For the text-containing cell, return its midpoint in (x, y) coordinate format. 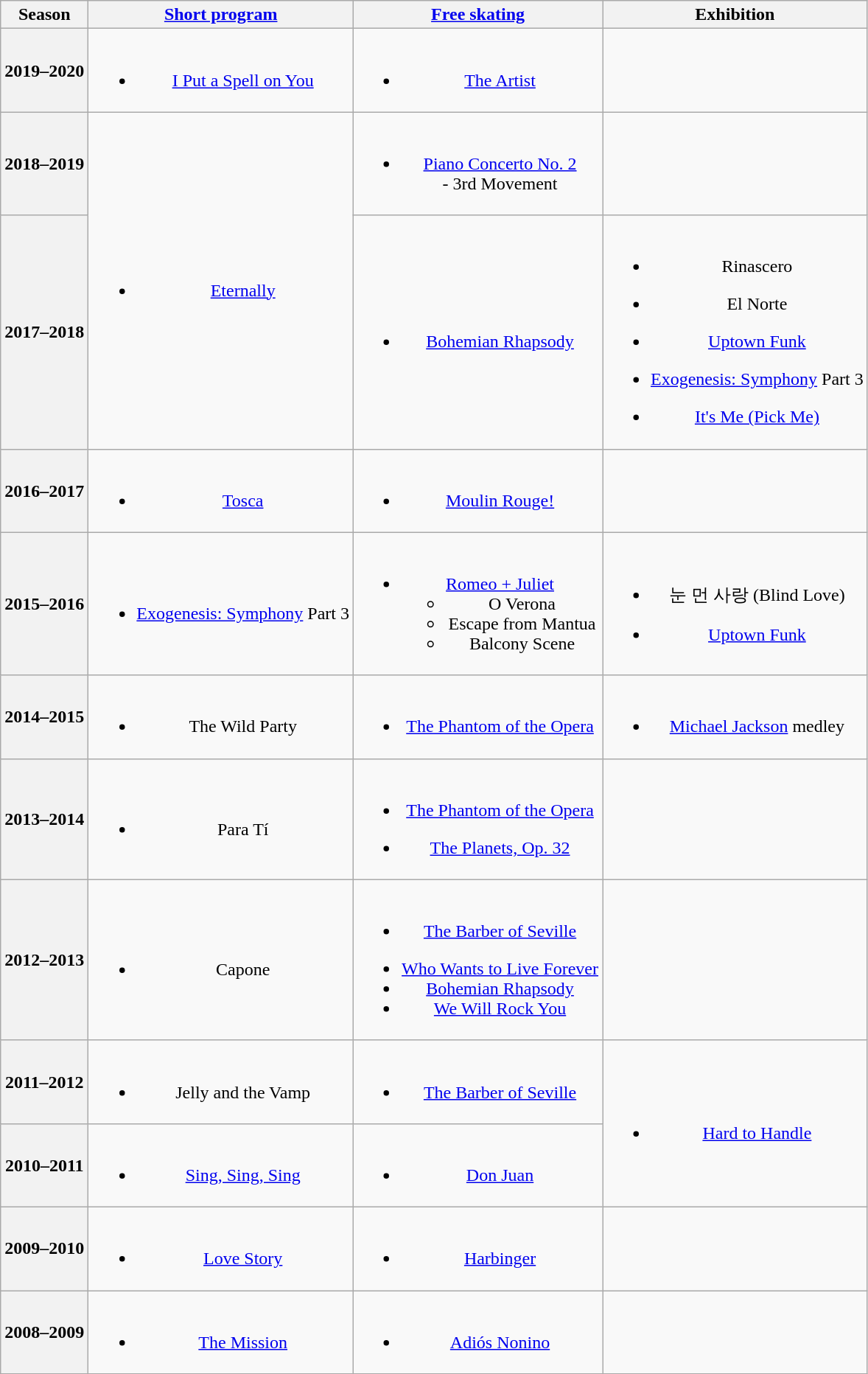
The Phantom of the Opera (478, 716)
Moulin Rouge! (478, 491)
The Wild Party (221, 716)
2012–2013 (44, 960)
Season (44, 15)
2014–2015 (44, 716)
Bohemian Rhapsody (478, 332)
Exogenesis: Symphony Part 3 (221, 604)
Harbinger (478, 1249)
Hard to Handle (735, 1123)
Jelly and the Vamp (221, 1082)
2010–2011 (44, 1165)
The Phantom of the Opera The Planets, Op. 32 (478, 819)
2009–2010 (44, 1249)
Sing, Sing, Sing (221, 1165)
The Mission (221, 1331)
Adiós Nonino (478, 1331)
I Put a Spell on You (221, 71)
Para Tí (221, 819)
Michael Jackson medley (735, 716)
The Barber of Seville (478, 1082)
눈 먼 사랑 (Blind Love) Uptown Funk (735, 604)
2019–2020 (44, 71)
Don Juan (478, 1165)
Romeo + Juliet O VeronaEscape from MantuaBalcony Scene (478, 604)
2017–2018 (44, 332)
2016–2017 (44, 491)
Love Story (221, 1249)
Rinascero El Norte Uptown Funk Exogenesis: Symphony Part 3 It's Me (Pick Me) (735, 332)
Tosca (221, 491)
Capone (221, 960)
Exhibition (735, 15)
2018–2019 (44, 164)
The Artist (478, 71)
2008–2009 (44, 1331)
Piano Concerto No. 2 - 3rd Movement (478, 164)
Short program (221, 15)
2013–2014 (44, 819)
Eternally (221, 280)
2015–2016 (44, 604)
The Barber of Seville Who Wants to Live ForeverBohemian RhapsodyWe Will Rock You (478, 960)
2011–2012 (44, 1082)
Free skating (478, 15)
